For the text-containing cell, return its midpoint in (x, y) coordinate format. 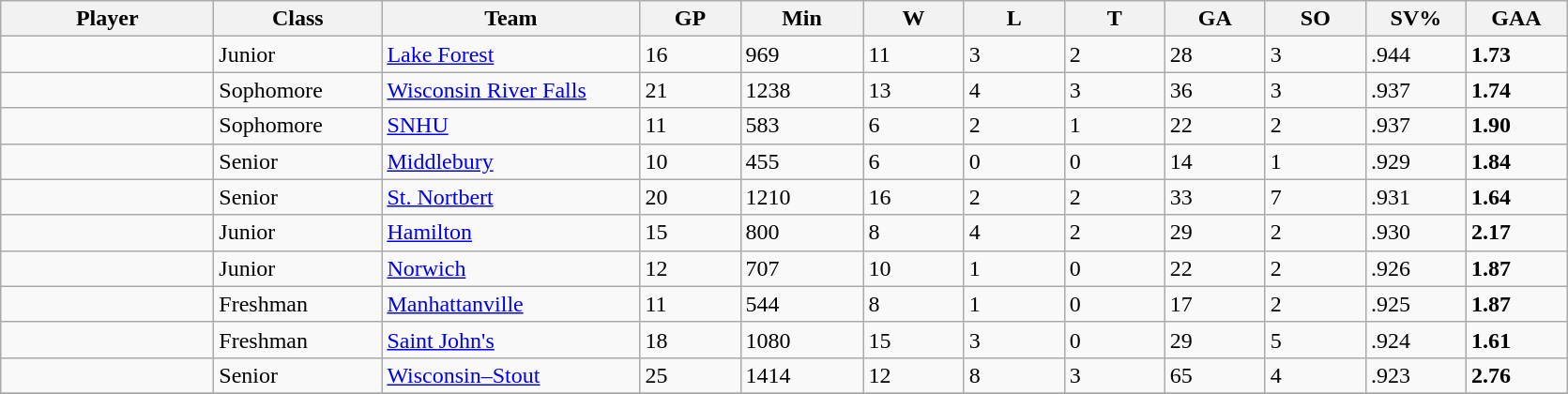
969 (801, 54)
Saint John's (510, 340)
800 (801, 233)
1.84 (1516, 161)
SV% (1415, 19)
.929 (1415, 161)
W (914, 19)
.923 (1415, 375)
T (1115, 19)
33 (1214, 197)
21 (691, 90)
.931 (1415, 197)
L (1013, 19)
Wisconsin River Falls (510, 90)
GP (691, 19)
65 (1214, 375)
Norwich (510, 268)
455 (801, 161)
544 (801, 304)
1.90 (1516, 126)
Wisconsin–Stout (510, 375)
1.61 (1516, 340)
Class (298, 19)
583 (801, 126)
7 (1316, 197)
1238 (801, 90)
707 (801, 268)
Lake Forest (510, 54)
1.73 (1516, 54)
36 (1214, 90)
5 (1316, 340)
GAA (1516, 19)
1414 (801, 375)
1.74 (1516, 90)
28 (1214, 54)
Team (510, 19)
GA (1214, 19)
St. Nortbert (510, 197)
SO (1316, 19)
.930 (1415, 233)
.924 (1415, 340)
14 (1214, 161)
18 (691, 340)
25 (691, 375)
Hamilton (510, 233)
SNHU (510, 126)
Player (107, 19)
Manhattanville (510, 304)
Min (801, 19)
1210 (801, 197)
1.64 (1516, 197)
17 (1214, 304)
13 (914, 90)
.944 (1415, 54)
.926 (1415, 268)
.925 (1415, 304)
1080 (801, 340)
2.76 (1516, 375)
20 (691, 197)
Middlebury (510, 161)
2.17 (1516, 233)
